From the cell containing the given text, extract its center point as (X, Y) coordinate. 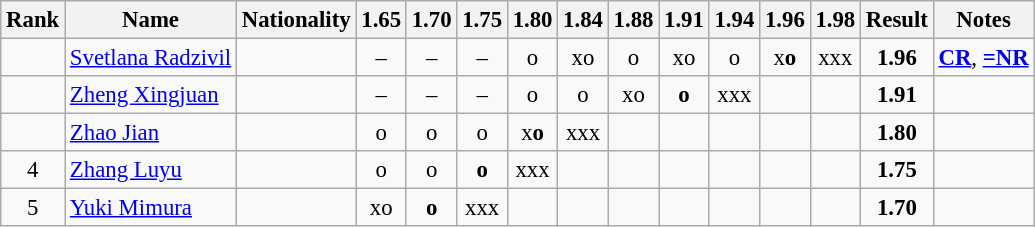
1.65 (381, 20)
Rank (33, 20)
Name (151, 20)
Notes (984, 20)
Nationality (296, 20)
Svetlana Radzivil (151, 58)
1.98 (835, 20)
4 (33, 170)
Zhang Luyu (151, 170)
1.94 (734, 20)
1.84 (583, 20)
Zhao Jian (151, 133)
Yuki Mimura (151, 208)
CR, =NR (984, 58)
Zheng Xingjuan (151, 95)
5 (33, 208)
1.88 (633, 20)
Result (898, 20)
